From the cell containing the given text, extract its center point as (X, Y) coordinate. 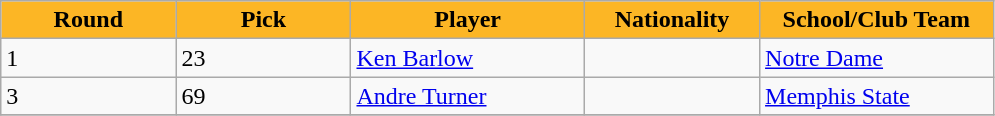
69 (264, 96)
Pick (264, 20)
Round (88, 20)
Notre Dame (877, 58)
Nationality (672, 20)
School/Club Team (877, 20)
Player (468, 20)
Andre Turner (468, 96)
23 (264, 58)
Memphis State (877, 96)
1 (88, 58)
Ken Barlow (468, 58)
3 (88, 96)
